For the text-containing cell, return its midpoint in [x, y] coordinate format. 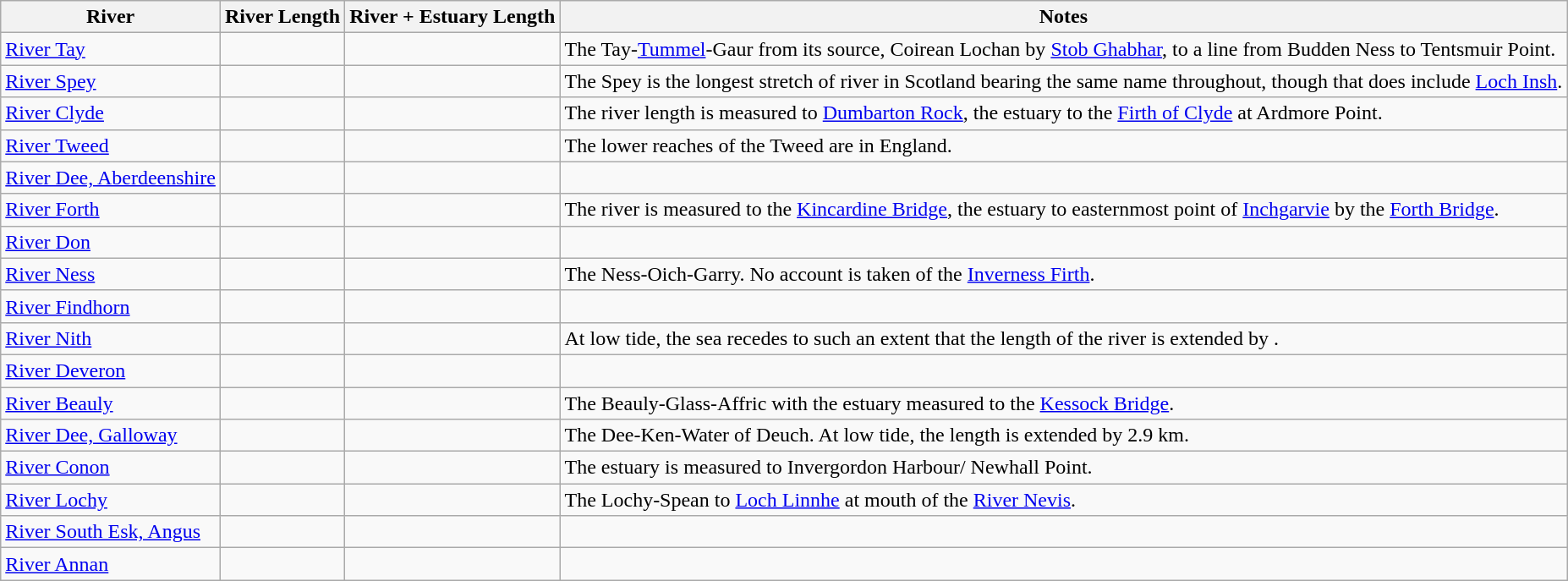
The Ness-Oich-Garry. No account is taken of the Inverness Firth. [1064, 274]
The Dee-Ken-Water of Deuch. At low tide, the length is extended by 2.9 km. [1064, 436]
River Lochy [111, 500]
The Lochy-Spean to Loch Linnhe at mouth of the River Nevis. [1064, 500]
River Beauly [111, 403]
The lower reaches of the Tweed are in England. [1064, 145]
The estuary is measured to Invergordon Harbour/ Newhall Point. [1064, 468]
River + Estuary Length [452, 17]
River Deveron [111, 370]
River South Esk, Angus [111, 532]
The Beauly-Glass-Affric with the estuary measured to the Kessock Bridge. [1064, 403]
The Tay-Tummel-Gaur from its source, Coirean Lochan by Stob Ghabhar, to a line from Budden Ness to Tentsmuir Point. [1064, 49]
River Tweed [111, 145]
River Annan [111, 564]
River Conon [111, 468]
River Clyde [111, 113]
River [111, 17]
The river is measured to the Kincardine Bridge, the estuary to easternmost point of Inchgarvie by the Forth Bridge. [1064, 210]
River Dee, Aberdeenshire [111, 178]
River Dee, Galloway [111, 436]
River Nith [111, 338]
River Tay [111, 49]
The Spey is the longest stretch of river in Scotland bearing the same name throughout, though that does include Loch Insh. [1064, 81]
River Forth [111, 210]
River Ness [111, 274]
River Length [282, 17]
River Spey [111, 81]
River Don [111, 242]
Notes [1064, 17]
At low tide, the sea recedes to such an extent that the length of the river is extended by . [1064, 338]
River Findhorn [111, 306]
The river length is measured to Dumbarton Rock, the estuary to the Firth of Clyde at Ardmore Point. [1064, 113]
